Find where the given text appears and provide that cell's center as [X, Y] coordinate. 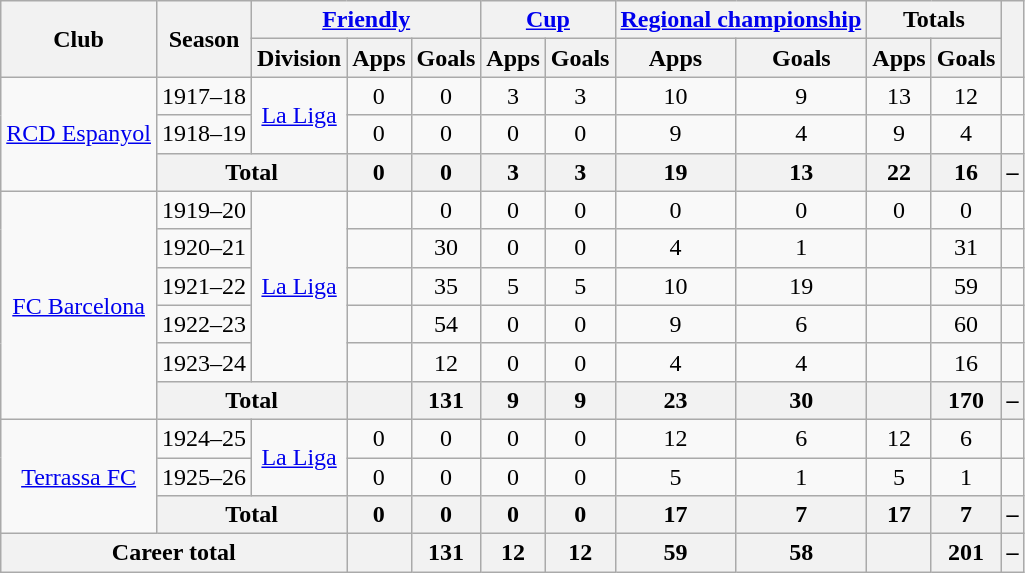
58 [802, 553]
23 [676, 400]
1917–18 [204, 96]
Friendly [366, 20]
1921–22 [204, 286]
Club [79, 39]
170 [966, 400]
1924–25 [204, 438]
1919–20 [204, 210]
Regional championship [741, 20]
1922–23 [204, 324]
1925–26 [204, 477]
60 [966, 324]
Cup [548, 20]
201 [966, 553]
22 [899, 172]
Division [300, 58]
Season [204, 39]
1923–24 [204, 362]
FC Barcelona [79, 305]
54 [446, 324]
RCD Espanyol [79, 134]
31 [966, 248]
1920–21 [204, 248]
Totals [934, 20]
Terrassa FC [79, 476]
Career total [174, 553]
35 [446, 286]
1918–19 [204, 134]
